Scan for the cell matching the given text and deliver its (x, y) coordinate at center. 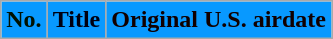
No. (24, 20)
Original U.S. airdate (219, 20)
Title (76, 20)
